Return the (X, Y) coordinate for the center point of the cell that contains the specified text.  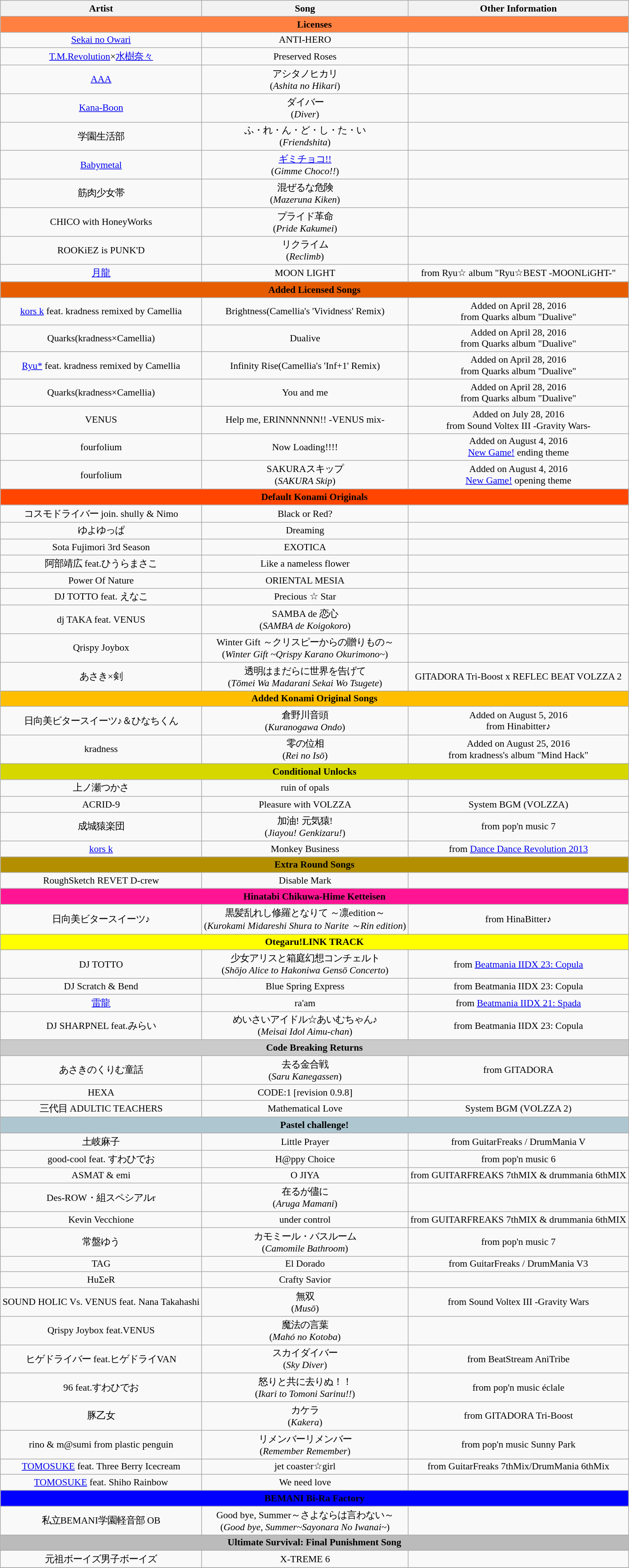
私立BEMANI学園軽音部 OB (101, 1520)
Power Of Nature (101, 580)
El Dorado (305, 1264)
三代目 ADULTIC TEACHERS (101, 1108)
ふ・れ・ん・ど・し・た・い (Friendshita) (305, 136)
from pop'n music 6 (518, 1159)
Crafty Savior (305, 1280)
豚乙女 (101, 1416)
Added on August 4, 2016New Game! opening theme (518, 475)
ゆよゆっぱ (101, 531)
アシタノヒカリ (Ashita no Hikari) (305, 80)
from GuitarFreaks 7thMix/DrumMania 6thMix (518, 1467)
from Beatmania IIDX 21: Spada (518, 1003)
System BGM (VOLZZA) (518, 805)
在るが儘に(Aruga Mamani) (305, 1198)
少女アリスと箱庭幻想コンチェルト(Shōjo Alice to Hakoniwa Gensō Concerto) (305, 964)
DJ SHARPNEL feat.みらい (101, 1026)
Now Loading!!!! (305, 447)
日向美ビタースイーツ♪ (101, 919)
加油! 元気猿!(Jiayou! Genkizaru!) (305, 827)
常盤ゆう (101, 1242)
Sekai no Owari (101, 40)
Added on August 5, 2016from Hinabitter♪ (518, 721)
あさきのくりむ童話 (101, 1070)
You and me (305, 393)
Black or Red? (305, 514)
怒りと共に去りぬ！！(Ikari to Tomoni Sarinu!!) (305, 1388)
BEMANI Bi-Ra Factory (314, 1499)
阿部靖広 feat.ひうらまさこ (101, 564)
System BGM (VOLZZA 2) (518, 1108)
Preserved Roses (305, 57)
ANTI-HERO (305, 40)
Added Licensed Songs (314, 290)
from GuitarFreaks / DrumMania V (518, 1142)
GITADORA Tri-Boost x REFLEC BEAT VOLZZA 2 (518, 676)
from GuitarFreaks / DrumMania V3 (518, 1264)
ACRID-9 (101, 805)
Like a nameless flower (305, 564)
Good bye, Summer～さよならは言わない～(Good bye, Summer~Sayonara No Iwanai~) (305, 1520)
日向美ビタースイーツ♪＆ひなちくん (101, 721)
去る金合戦(Saru Kanegassen) (305, 1070)
透明はまだらに世界を告げて(Tōmei Wa Madarani Sekai Wo Tsugete) (305, 676)
混ぜるな危険(Mazeruna Kiken) (305, 193)
Disable Mark (305, 881)
TOMOSUKE feat. Shiho Rainbow (101, 1483)
Otegaru!LINK TRACK (314, 942)
AAA (101, 80)
from pop'n music Sunny Park (518, 1444)
Pastel challenge! (314, 1125)
めいさいアイドル☆あいむちゃん♪(Meisai Idol Aimu-chan) (305, 1026)
コスモドライバー join. shully & Nimo (101, 514)
プライド革命(Pride Kakumei) (305, 222)
ギミチョコ!! (Gimme Choco!!) (305, 165)
Qrispy Joybox feat.VENUS (101, 1331)
カケラ(Kakera) (305, 1416)
無双(Musō) (305, 1302)
Little Prayer (305, 1142)
from Sound Voltex III -Gravity Wars (518, 1302)
スカイダイバー(Sky Diver) (305, 1359)
ra'am (305, 1003)
dj TAKA feat. VENUS (101, 620)
from HinaBitter♪ (518, 919)
HuΣeR (101, 1280)
Brightness(Camellia's 'Vividness' Remix) (305, 311)
SAKURAスキップ (SAKURA Skip) (305, 475)
from GITADORA Tri-Boost (518, 1416)
Added on July 28, 2016from Sound Voltex III -Gravity Wars- (518, 420)
ORIENTAL MESIA (305, 580)
DJ Scratch & Bend (101, 987)
黒髪乱れし修羅となりて ～凛edition～(Kurokami Midareshi Shura to Narite ～Rin edition) (305, 919)
T.M.Revolution×水樹奈々 (101, 57)
Artist (101, 8)
H@ppy Choice (305, 1159)
ROOKiEZ is PUNK'D (101, 250)
Added on August 4, 2016New Game! ending theme (518, 447)
EXOTICA (305, 548)
CODE:1 [revision 0.9.8] (305, 1092)
Conditional Unlocks (314, 772)
倉野川音頭 (Kuranogawa Ondo) (305, 721)
DJ TOTTO feat. えなこ (101, 596)
Dualive (305, 339)
Babymetal (101, 165)
under control (305, 1220)
from Ryu☆ album "Ryu☆BEST -MOONLiGHT-" (518, 274)
good-cool feat. すわひでお (101, 1159)
カモミール・バスルーム(Camomile Bathroom) (305, 1242)
月龍 (101, 274)
from BeatStream AniTribe (518, 1359)
Des-ROW・組スペシアルr (101, 1198)
筋肉少女帯 (101, 193)
Qrispy Joybox (101, 648)
Help me, ERINNNNNN!! -VENUS mix- (305, 420)
CHICO with HoneyWorks (101, 222)
ヒゲドライバー feat.ヒゲドライVAN (101, 1359)
ダイバー(Diver) (305, 108)
We need love (305, 1483)
Kevin Vecchione (101, 1220)
Sota Fujimori 3rd Season (101, 548)
Blue Spring Express (305, 987)
Extra Round Songs (314, 865)
Ryu* feat. kradness remixed by Camellia (101, 365)
from Dance Dance Revolution 2013 (518, 849)
VENUS (101, 420)
DJ TOTTO (101, 964)
Pleasure with VOLZZA (305, 805)
雷龍 (101, 1003)
Precious ☆ Star (305, 596)
Winter Gift ～クリスピーからの贈りもの～(Winter Gift ~Qrispy Karano Okurimono~) (305, 648)
TOMOSUKE feat. Three Berry Icecream (101, 1467)
Monkey Business (305, 849)
X-TREME 6 (305, 1559)
土岐麻子 (101, 1142)
Hinatabi Chikuwa-Hime Ketteisen (314, 896)
kors k (101, 849)
ASMAT & emi (101, 1176)
Ultimate Survival: Final Punishment Song (314, 1543)
上ノ瀬つかさ (101, 788)
Code Breaking Returns (314, 1048)
from pop'n music éclale (518, 1388)
SOUND HOLIC Vs. VENUS feat. Nana Takahashi (101, 1302)
Default Konami Originals (314, 497)
jet coaster☆girl (305, 1467)
Song (305, 8)
リクライム (Reclimb) (305, 250)
Dreaming (305, 531)
Other Information (518, 8)
魔法の言葉(Mahó no Kotoba) (305, 1331)
Added Konami Original Songs (314, 699)
O JIYA (305, 1176)
成城猿楽団 (101, 827)
Mathematical Love (305, 1108)
Infinity Rise(Camellia's 'Inf+1' Remix) (305, 365)
kradness (101, 749)
リメンバーリメンバー(Remember Remember) (305, 1444)
TAG (101, 1264)
あさき×剣 (101, 676)
96 feat.すわひでお (101, 1388)
RoughSketch REVET D-crew (101, 881)
元祖ボーイズ男子ボーイズ (101, 1559)
MOON LIGHT (305, 274)
from GITADORA (518, 1070)
零の位相(Rei no Isō) (305, 749)
ruin of opals (305, 788)
rino & m@sumi from plastic penguin (101, 1444)
Added on August 25, 2016from kradness's album "Mind Hack" (518, 749)
Kana-Boon (101, 108)
HEXA (101, 1092)
SAMBA de 恋心(SAMBA de Koigokoro) (305, 620)
学園生活部 (101, 136)
kors k feat. kradness remixed by Camellia (101, 311)
Licenses (314, 24)
